Identify which cell holds the provided text, then report its [X, Y] central coordinate. 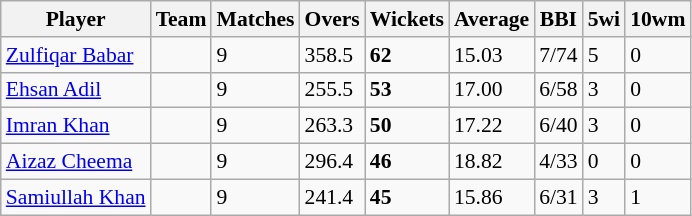
Player [76, 19]
Team [182, 19]
50 [407, 126]
Wickets [407, 19]
1 [658, 197]
6/31 [558, 197]
Ehsan Adil [76, 90]
Samiullah Khan [76, 197]
BBI [558, 19]
Matches [255, 19]
53 [407, 90]
62 [407, 55]
10wm [658, 19]
6/58 [558, 90]
15.03 [492, 55]
17.22 [492, 126]
296.4 [332, 162]
Imran Khan [76, 126]
255.5 [332, 90]
263.3 [332, 126]
5 [604, 55]
Overs [332, 19]
Zulfiqar Babar [76, 55]
241.4 [332, 197]
45 [407, 197]
6/40 [558, 126]
358.5 [332, 55]
Average [492, 19]
46 [407, 162]
5wi [604, 19]
18.82 [492, 162]
4/33 [558, 162]
17.00 [492, 90]
15.86 [492, 197]
7/74 [558, 55]
Aizaz Cheema [76, 162]
